Determine the (x, y) coordinate at the center of the cell enclosing the given text.  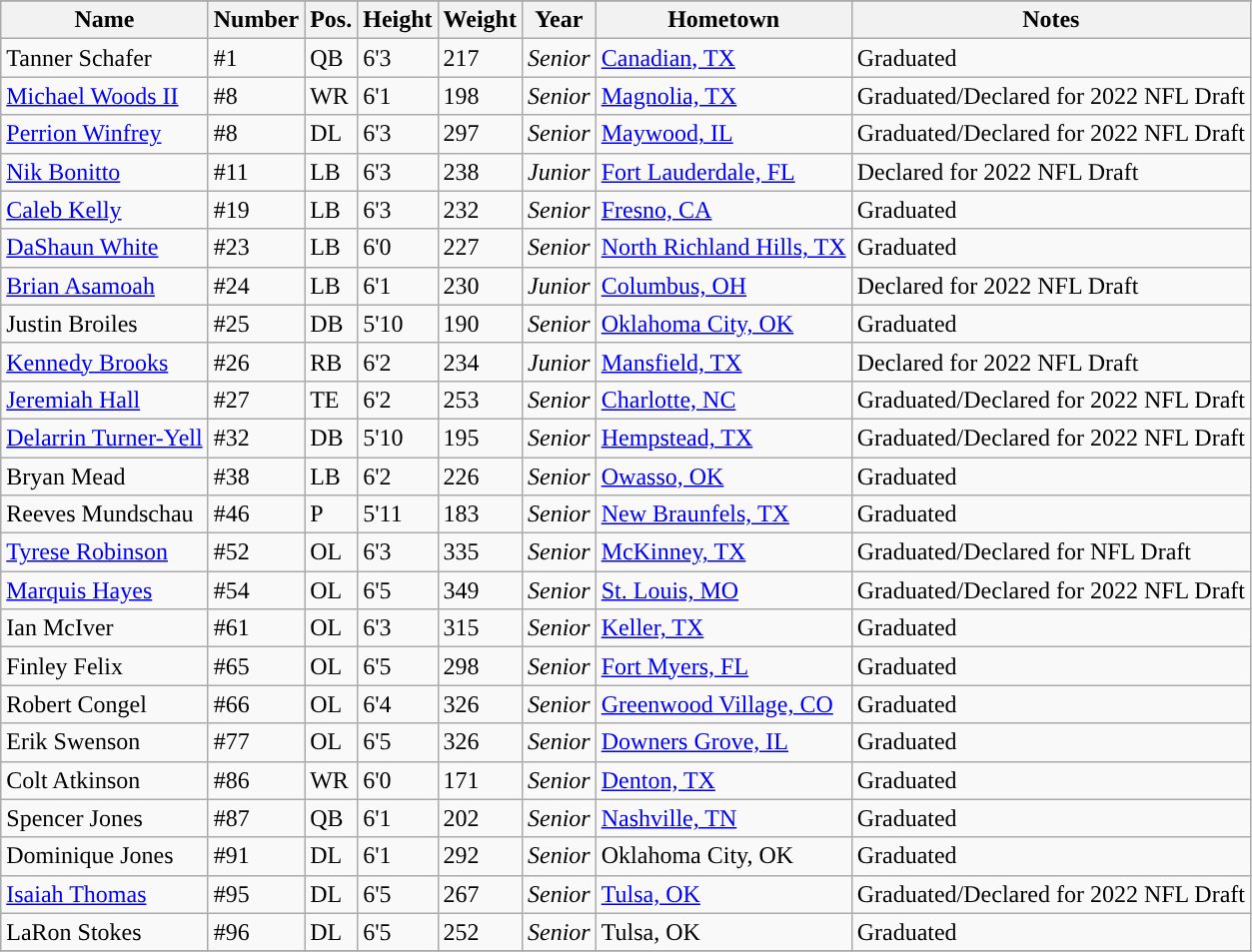
Columbus, OH (723, 286)
217 (480, 58)
#23 (256, 248)
230 (480, 286)
Bryan Mead (104, 476)
#25 (256, 324)
Canadian, TX (723, 58)
Colt Atkinson (104, 780)
#11 (256, 172)
#32 (256, 438)
Nik Bonitto (104, 172)
226 (480, 476)
#46 (256, 514)
Kennedy Brooks (104, 362)
Downers Grove, IL (723, 742)
Fort Lauderdale, FL (723, 172)
Mansfield, TX (723, 362)
Owasso, OK (723, 476)
Charlotte, NC (723, 400)
#24 (256, 286)
Keller, TX (723, 628)
292 (480, 856)
Finley Felix (104, 666)
#66 (256, 704)
Brian Asamoah (104, 286)
St. Louis, MO (723, 590)
LaRon Stokes (104, 932)
227 (480, 248)
Tyrese Robinson (104, 552)
Fresno, CA (723, 210)
Maywood, IL (723, 134)
Fort Myers, FL (723, 666)
335 (480, 552)
Delarrin Turner-Yell (104, 438)
#54 (256, 590)
Jeremiah Hall (104, 400)
Year (559, 20)
#95 (256, 894)
Caleb Kelly (104, 210)
Name (104, 20)
Marquis Hayes (104, 590)
#77 (256, 742)
253 (480, 400)
267 (480, 894)
Pos. (332, 20)
6'4 (398, 704)
171 (480, 780)
298 (480, 666)
#86 (256, 780)
McKinney, TX (723, 552)
238 (480, 172)
Greenwood Village, CO (723, 704)
Isaiah Thomas (104, 894)
Robert Congel (104, 704)
297 (480, 134)
232 (480, 210)
Ian McIver (104, 628)
195 (480, 438)
#1 (256, 58)
Notes (1051, 20)
Graduated/Declared for NFL Draft (1051, 552)
Justin Broiles (104, 324)
#38 (256, 476)
North Richland Hills, TX (723, 248)
DaShaun White (104, 248)
#26 (256, 362)
Dominique Jones (104, 856)
Tanner Schafer (104, 58)
Nashville, TN (723, 818)
Weight (480, 20)
202 (480, 818)
234 (480, 362)
183 (480, 514)
TE (332, 400)
190 (480, 324)
198 (480, 96)
Hometown (723, 20)
RB (332, 362)
#27 (256, 400)
#61 (256, 628)
252 (480, 932)
Perrion Winfrey (104, 134)
349 (480, 590)
#96 (256, 932)
Reeves Mundschau (104, 514)
Hempstead, TX (723, 438)
#65 (256, 666)
#91 (256, 856)
315 (480, 628)
#52 (256, 552)
Number (256, 20)
Denton, TX (723, 780)
Erik Swenson (104, 742)
Magnolia, TX (723, 96)
Height (398, 20)
#87 (256, 818)
New Braunfels, TX (723, 514)
Michael Woods II (104, 96)
5'11 (398, 514)
P (332, 514)
#19 (256, 210)
Spencer Jones (104, 818)
